Return (x, y) of the center of cell containing provided text 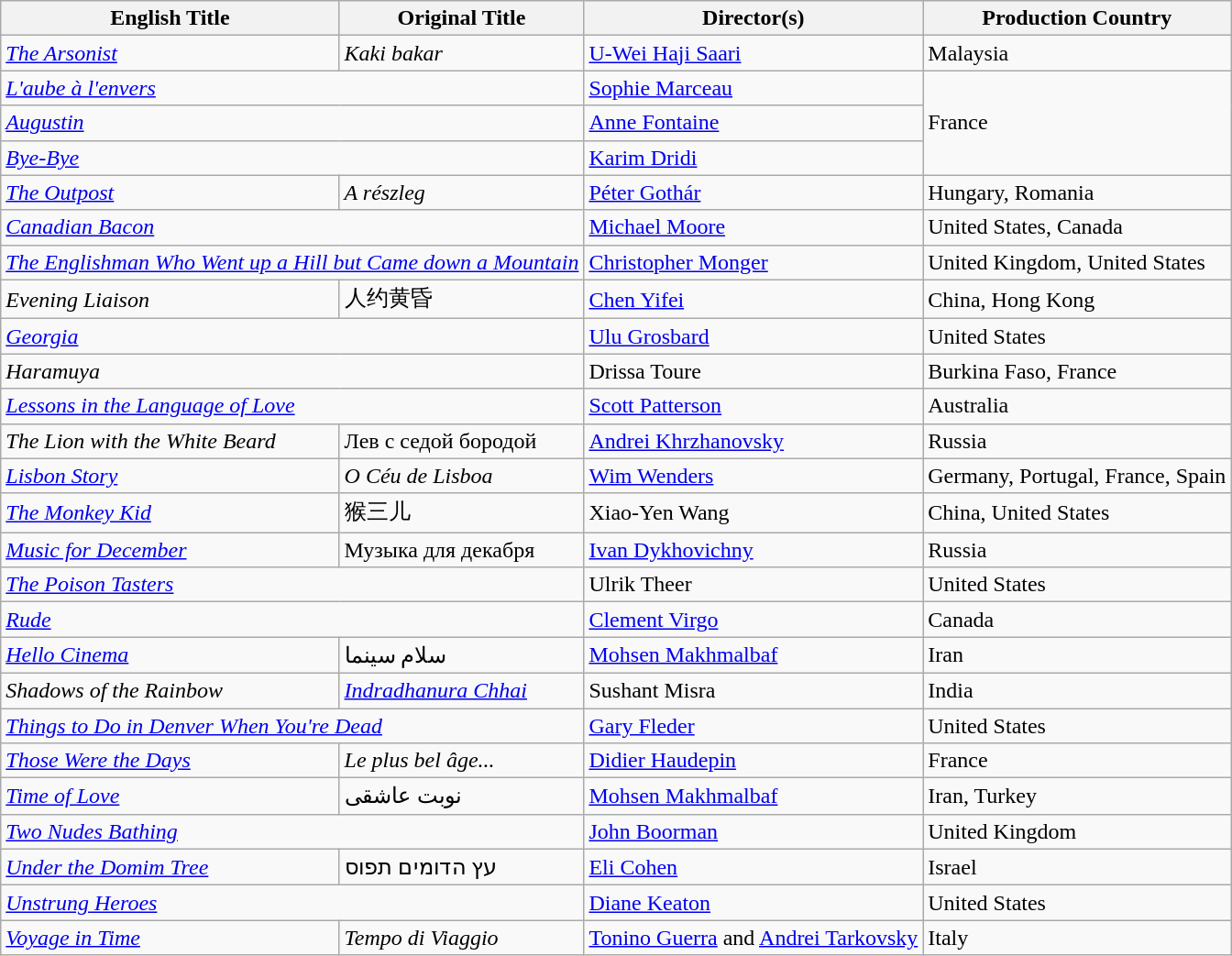
China, Hong Kong (1077, 299)
Those Were the Days (170, 761)
Iran (1077, 655)
Diane Keaton (753, 903)
سلام سینما (462, 655)
人约黄昏 (462, 299)
The Arsonist (170, 53)
Tonino Guerra and Andrei Tarkovsky (753, 938)
The Lion with the White Beard (170, 441)
猴三儿 (462, 513)
Tempo di Viaggio (462, 938)
India (1077, 690)
The Monkey Kid (170, 513)
Evening Liaison (170, 299)
Michael Moore (753, 227)
Two Nudes Bathing (292, 831)
Sophie Marceau (753, 88)
Director(s) (753, 18)
United Kingdom (1077, 831)
Indradhanura Chhai (462, 690)
The Outpost (170, 192)
O Céu de Lisboa (462, 476)
Germany, Portugal, France, Spain (1077, 476)
Things to Do in Denver When You're Dead (292, 725)
Shadows of the Rainbow (170, 690)
The Englishman Who Went up a Hill but Came down a Mountain (292, 262)
Anne Fontaine (753, 123)
Clement Virgo (753, 620)
John Boorman (753, 831)
Лев с седой бородой (462, 441)
Iran, Turkey (1077, 797)
Музыка для декабря (462, 550)
L'aube à l'envers (292, 88)
עץ הדומים תפוס (462, 867)
Scott Patterson (753, 406)
Ulrik Theer (753, 585)
Augustin (292, 123)
United States, Canada (1077, 227)
Kaki bakar (462, 53)
Didier Haudepin (753, 761)
Rude (292, 620)
Xiao-Yen Wang (753, 513)
Time of Love (170, 797)
English Title (170, 18)
Hello Cinema (170, 655)
China, United States (1077, 513)
Karim Dridi (753, 158)
Hungary, Romania (1077, 192)
Canada (1077, 620)
Under the Domim Tree (170, 867)
Chen Yifei (753, 299)
Haramuya (292, 371)
Canadian Bacon (292, 227)
Wim Wenders (753, 476)
Burkina Faso, France (1077, 371)
Ivan Dykhovichny (753, 550)
Sushant Misra (753, 690)
Australia (1077, 406)
Voyage in Time (170, 938)
Unstrung Heroes (292, 903)
United Kingdom, United States (1077, 262)
Israel (1077, 867)
Drissa Toure (753, 371)
Le plus bel âge... (462, 761)
The Poison Tasters (292, 585)
Music for December (170, 550)
Lessons in the Language of Love (292, 406)
Christopher Monger (753, 262)
A részleg (462, 192)
Production Country (1077, 18)
Andrei Khrzhanovsky (753, 441)
U-Wei Haji Saari (753, 53)
Eli Cohen (753, 867)
Gary Fleder (753, 725)
Lisbon Story (170, 476)
Italy (1077, 938)
Malaysia (1077, 53)
Ulu Grosbard (753, 336)
Bye-Bye (292, 158)
Georgia (292, 336)
نوبت عاشقی (462, 797)
Original Title (462, 18)
Péter Gothár (753, 192)
